Identify which cell holds the provided text, then report its (X, Y) central coordinate. 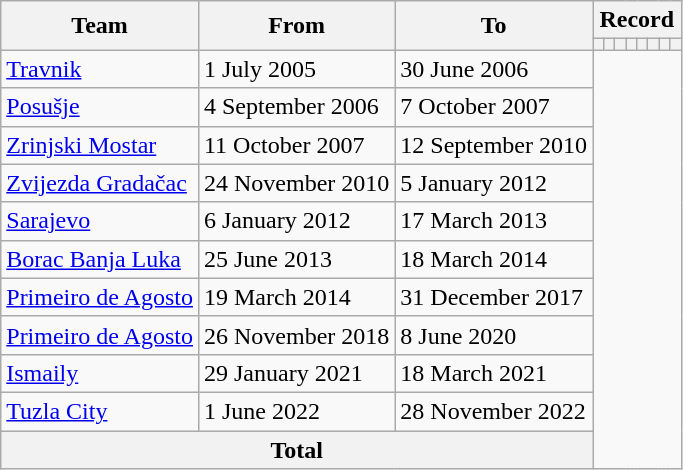
Borac Banja Luka (100, 259)
Total (297, 449)
Travnik (100, 69)
18 March 2014 (494, 259)
1 July 2005 (296, 69)
Tuzla City (100, 411)
1 June 2022 (296, 411)
Zrinjski Mostar (100, 145)
7 October 2007 (494, 107)
4 September 2006 (296, 107)
Zvijezda Gradačac (100, 183)
To (494, 26)
Posušje (100, 107)
29 January 2021 (296, 373)
28 November 2022 (494, 411)
19 March 2014 (296, 297)
6 January 2012 (296, 221)
From (296, 26)
5 January 2012 (494, 183)
24 November 2010 (296, 183)
11 October 2007 (296, 145)
12 September 2010 (494, 145)
Team (100, 26)
25 June 2013 (296, 259)
17 March 2013 (494, 221)
8 June 2020 (494, 335)
18 March 2021 (494, 373)
Ismaily (100, 373)
Record (637, 20)
30 June 2006 (494, 69)
Sarajevo (100, 221)
31 December 2017 (494, 297)
26 November 2018 (296, 335)
